Find where the given text appears and provide that cell's center as [X, Y] coordinate. 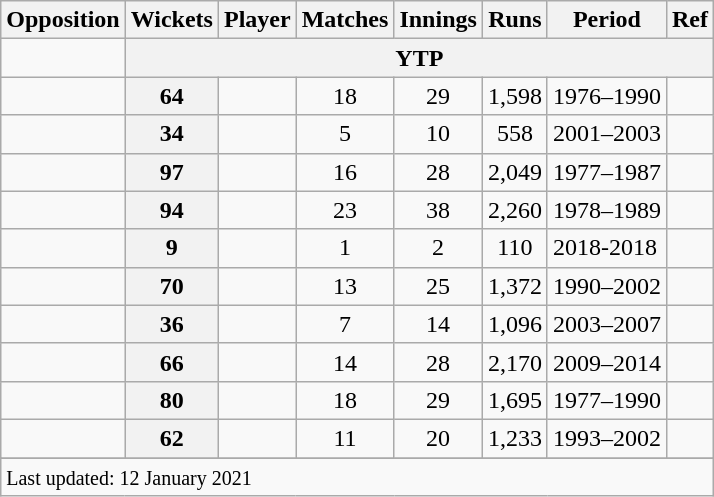
64 [172, 96]
1,695 [514, 400]
20 [438, 438]
13 [345, 286]
1990–2002 [606, 286]
34 [172, 134]
38 [438, 210]
1977–1990 [606, 400]
Last updated: 12 January 2021 [358, 477]
1978–1989 [606, 210]
1,598 [514, 96]
2003–2007 [606, 324]
YTP [419, 58]
10 [438, 134]
5 [345, 134]
Ref [690, 20]
1 [345, 248]
2009–2014 [606, 362]
1,372 [514, 286]
Period [606, 20]
36 [172, 324]
70 [172, 286]
9 [172, 248]
558 [514, 134]
2,170 [514, 362]
97 [172, 172]
2 [438, 248]
2,049 [514, 172]
25 [438, 286]
Runs [514, 20]
1977–1987 [606, 172]
Matches [345, 20]
7 [345, 324]
Innings [438, 20]
1993–2002 [606, 438]
2018-2018 [606, 248]
94 [172, 210]
110 [514, 248]
66 [172, 362]
1,233 [514, 438]
1976–1990 [606, 96]
2001–2003 [606, 134]
62 [172, 438]
80 [172, 400]
Player [257, 20]
16 [345, 172]
23 [345, 210]
Opposition [63, 20]
Wickets [172, 20]
2,260 [514, 210]
11 [345, 438]
1,096 [514, 324]
